Detect which cell encompasses the target text, then output its (x, y) center coordinate. 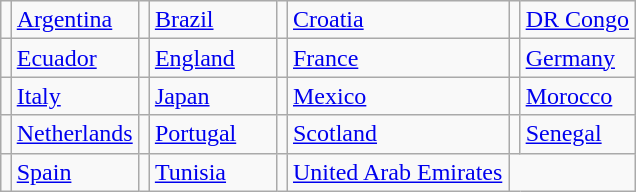
Mexico (398, 96)
Portugal (212, 134)
Tunisia (212, 172)
France (398, 58)
Senegal (578, 134)
United Arab Emirates (398, 172)
Netherlands (74, 134)
Spain (74, 172)
Scotland (398, 134)
Ecuador (74, 58)
Croatia (398, 20)
England (212, 58)
Italy (74, 96)
Brazil (212, 20)
DR Congo (578, 20)
Germany (578, 58)
Argentina (74, 20)
Japan (212, 96)
Morocco (578, 96)
